From the cell containing the given text, extract its center point as [X, Y] coordinate. 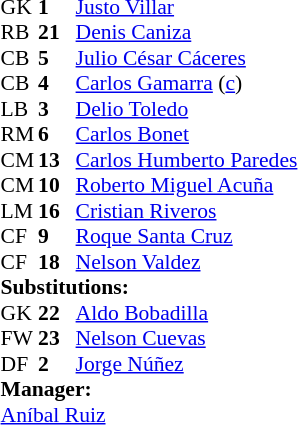
Jorge Núñez [187, 364]
GK [20, 313]
6 [57, 135]
LM [20, 211]
LB [20, 109]
FW [20, 339]
5 [57, 58]
Delio Toledo [187, 109]
9 [57, 237]
RB [20, 33]
Carlos Gamarra (c) [187, 83]
Carlos Humberto Paredes [187, 160]
16 [57, 211]
Carlos Bonet [187, 135]
3 [57, 109]
Julio César Cáceres [187, 58]
Roque Santa Cruz [187, 237]
Nelson Cuevas [187, 339]
Cristian Riveros [187, 211]
2 [57, 364]
DF [20, 364]
10 [57, 185]
21 [57, 33]
18 [57, 262]
22 [57, 313]
13 [57, 160]
4 [57, 83]
RM [20, 135]
23 [57, 339]
Manager: [150, 389]
Substitutions: [150, 287]
Nelson Valdez [187, 262]
Roberto Miguel Acuña [187, 185]
Aldo Bobadilla [187, 313]
Denis Caniza [187, 33]
